Locate the cell with the specified text and output its (x, y) center coordinate. 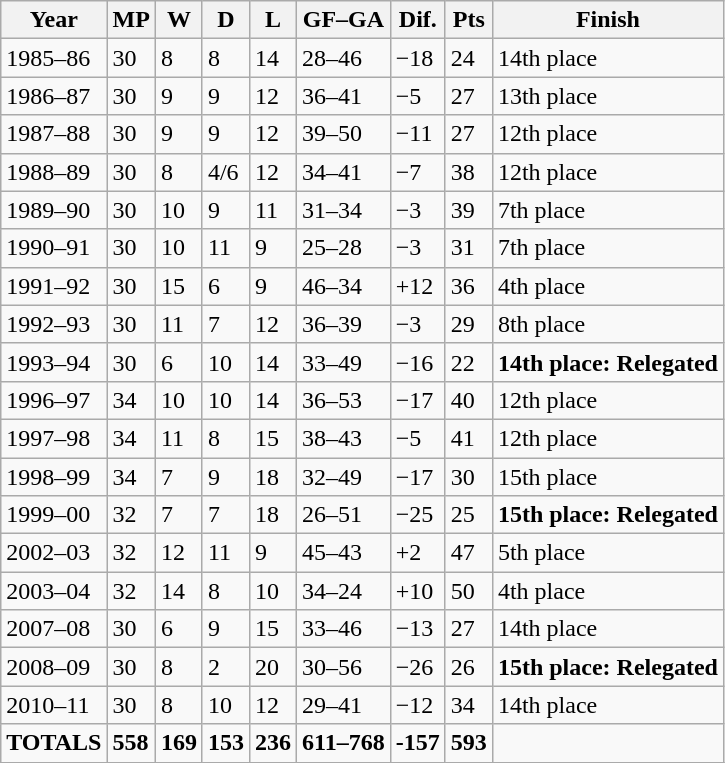
558 (131, 743)
40 (468, 400)
611–768 (344, 743)
29–41 (344, 705)
26–51 (344, 515)
593 (468, 743)
36 (468, 286)
GF–GA (344, 20)
28–46 (344, 58)
1989–90 (54, 210)
38 (468, 172)
39 (468, 210)
−11 (418, 134)
25–28 (344, 248)
Year (54, 20)
1993–94 (54, 362)
D (226, 20)
+10 (418, 591)
2010–11 (54, 705)
1990–91 (54, 248)
46–34 (344, 286)
1988–89 (54, 172)
1987–88 (54, 134)
39–50 (344, 134)
Pts (468, 20)
−18 (418, 58)
−7 (418, 172)
−26 (418, 667)
26 (468, 667)
−25 (418, 515)
4/6 (226, 172)
1998–99 (54, 477)
32–49 (344, 477)
1996–97 (54, 400)
+12 (418, 286)
W (178, 20)
36–39 (344, 324)
31 (468, 248)
2007–08 (54, 629)
2003–04 (54, 591)
1986–87 (54, 96)
1991–92 (54, 286)
34–24 (344, 591)
36–41 (344, 96)
25 (468, 515)
Finish (608, 20)
−16 (418, 362)
13th place (608, 96)
5th place (608, 553)
Dif. (418, 20)
47 (468, 553)
31–34 (344, 210)
8th place (608, 324)
29 (468, 324)
−12 (418, 705)
1992–93 (54, 324)
MP (131, 20)
24 (468, 58)
14th place: Relegated (608, 362)
1997–98 (54, 438)
−13 (418, 629)
33–46 (344, 629)
1985–86 (54, 58)
+2 (418, 553)
TOTALS (54, 743)
L (272, 20)
38–43 (344, 438)
15th place (608, 477)
1999–00 (54, 515)
33–49 (344, 362)
169 (178, 743)
36–53 (344, 400)
50 (468, 591)
30–56 (344, 667)
41 (468, 438)
20 (272, 667)
-157 (418, 743)
34–41 (344, 172)
153 (226, 743)
2 (226, 667)
2002–03 (54, 553)
22 (468, 362)
2008–09 (54, 667)
45–43 (344, 553)
236 (272, 743)
